Provide the (x, y) coordinate of the cell's center where the given text is located.  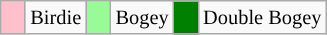
Bogey (142, 17)
Double Bogey (262, 17)
Birdie (56, 17)
